Provide the [x, y] coordinate of the cell's center where the given text is located.  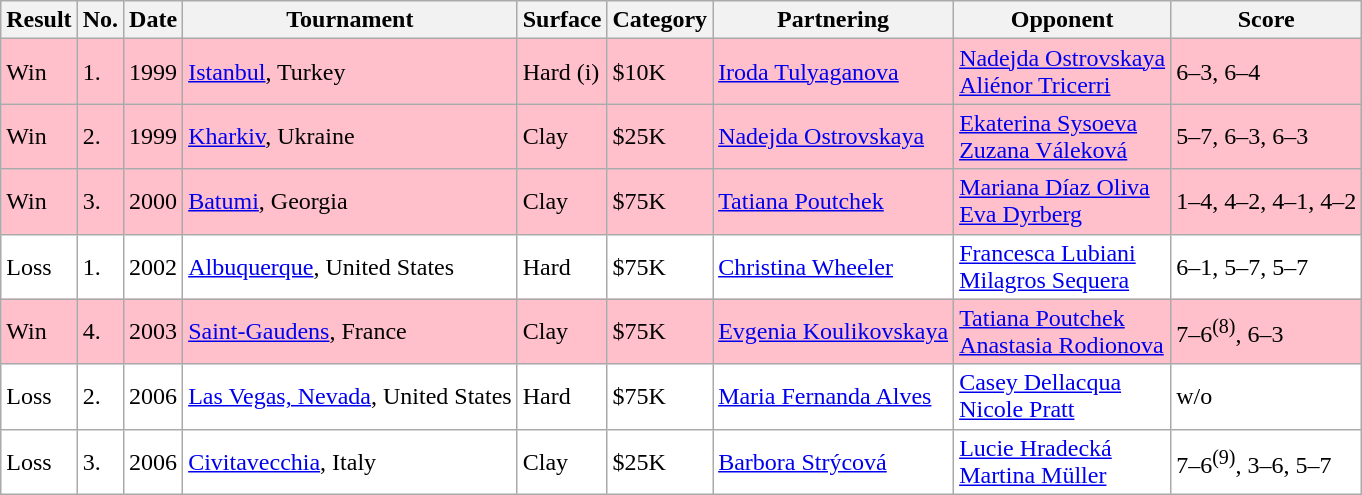
Tatiana Poutchek [834, 202]
Nadejda Ostrovskaya [834, 136]
2000 [154, 202]
Lucie Hradecká Martina Müller [1062, 462]
Ekaterina Sysoeva Zuzana Váleková [1062, 136]
Category [660, 20]
Albuquerque, United States [350, 266]
5–7, 6–3, 6–3 [1266, 136]
Evgenia Koulikovskaya [834, 332]
6–3, 6–4 [1266, 72]
2002 [154, 266]
7–6(9), 3–6, 5–7 [1266, 462]
Surface [562, 20]
Barbora Strýcová [834, 462]
Francesca Lubiani Milagros Sequera [1062, 266]
Opponent [1062, 20]
Christina Wheeler [834, 266]
Partnering [834, 20]
1–4, 4–2, 4–1, 4–2 [1266, 202]
Casey Dellacqua Nicole Pratt [1062, 396]
No. [100, 20]
Kharkiv, Ukraine [350, 136]
Result [39, 20]
Mariana Díaz Oliva Eva Dyrberg [1062, 202]
2003 [154, 332]
7–6(8), 6–3 [1266, 332]
Date [154, 20]
Hard (i) [562, 72]
Tatiana Poutchek Anastasia Rodionova [1062, 332]
Batumi, Georgia [350, 202]
Civitavecchia, Italy [350, 462]
Las Vegas, Nevada, United States [350, 396]
Saint-Gaudens, France [350, 332]
Score [1266, 20]
Iroda Tulyaganova [834, 72]
$10K [660, 72]
Maria Fernanda Alves [834, 396]
6–1, 5–7, 5–7 [1266, 266]
Tournament [350, 20]
Istanbul, Turkey [350, 72]
4. [100, 332]
w/o [1266, 396]
Nadejda Ostrovskaya Aliénor Tricerri [1062, 72]
